Detect which cell encompasses the target text, then output its [x, y] center coordinate. 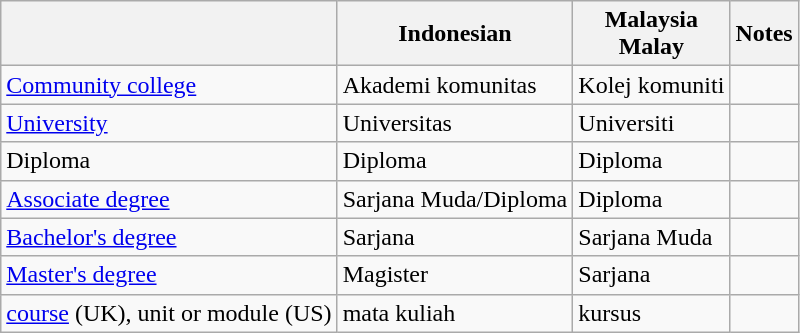
Indonesian [455, 34]
Akademi komunitas [455, 85]
kursus [652, 313]
mata kuliah [455, 313]
University [169, 123]
MalaysiaMalay [652, 34]
Sarjana Muda/Diploma [455, 199]
Community college [169, 85]
Magister [455, 275]
Master's degree [169, 275]
Universiti [652, 123]
Associate degree [169, 199]
Bachelor's degree [169, 237]
Universitas [455, 123]
Kolej komuniti [652, 85]
Sarjana Muda [652, 237]
Notes [764, 34]
course (UK), unit or module (US) [169, 313]
